From the cell containing the given text, extract its center point as (x, y) coordinate. 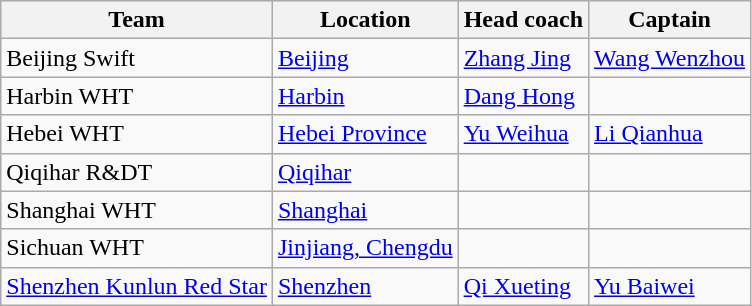
Wang Wenzhou (670, 58)
Jinjiang, Chengdu (365, 248)
Zhang Jing (523, 58)
Hebei WHT (137, 134)
Li Qianhua (670, 134)
Captain (670, 20)
Shenzhen Kunlun Red Star (137, 286)
Shanghai (365, 210)
Beijing (365, 58)
Location (365, 20)
Harbin WHT (137, 96)
Qiqihar R&DT (137, 172)
Beijing Swift (137, 58)
Sichuan WHT (137, 248)
Qiqihar (365, 172)
Hebei Province (365, 134)
Yu Weihua (523, 134)
Team (137, 20)
Harbin (365, 96)
Yu Baiwei (670, 286)
Shanghai WHT (137, 210)
Head coach (523, 20)
Dang Hong (523, 96)
Qi Xueting (523, 286)
Shenzhen (365, 286)
